Determine the (x, y) coordinate at the center of the cell enclosing the given text.  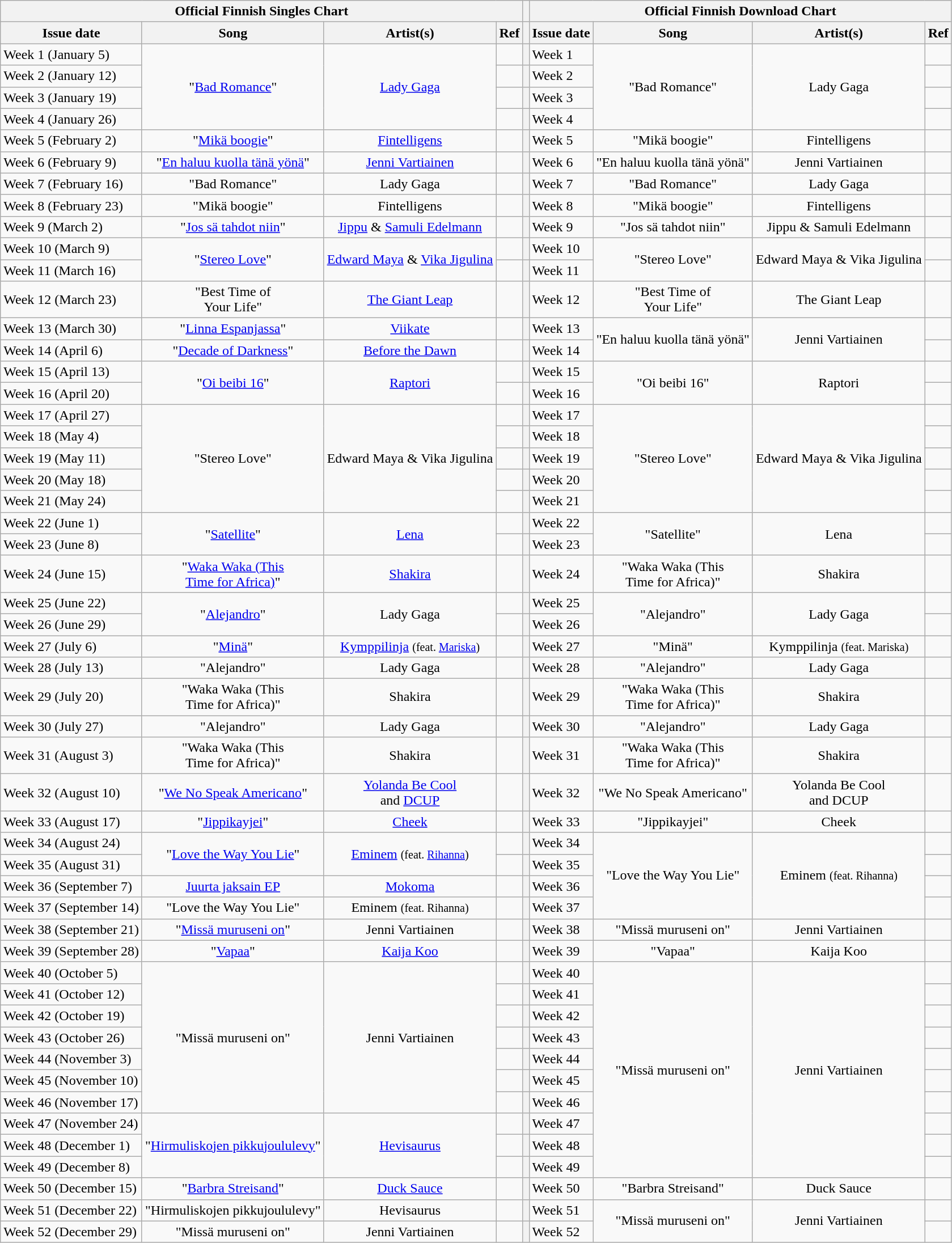
Week 47 (November 24) (71, 1124)
Week 14 (April 6) (71, 350)
Week 32 (August 10) (71, 793)
Week 36 (September 7) (71, 886)
Week 19 (561, 458)
Week 44 (November 3) (71, 1059)
Before the Dawn (410, 350)
Week 42 (October 19) (71, 1016)
Week 32 (561, 793)
Week 52 (561, 1232)
Week 40 (561, 973)
Week 2 (561, 76)
Week 34 (561, 843)
Week 36 (561, 886)
Week 35 (561, 865)
Week 35 (August 31) (71, 865)
Viikate (410, 329)
Week 48 (561, 1145)
Week 28 (561, 668)
Week 50 (561, 1189)
Week 4 (561, 119)
Week 21 (561, 501)
Week 17 (561, 415)
Week 43 (561, 1037)
Week 9 (March 2) (71, 227)
Week 19 (May 11) (71, 458)
Week 13 (March 30) (71, 329)
Week 26 (June 29) (71, 624)
Juurta jaksain EP (232, 886)
Week 33 (August 17) (71, 822)
Week 27 (561, 646)
Week 45 (November 10) (71, 1081)
Week 7 (February 16) (71, 184)
Week 37 (September 14) (71, 908)
Week 6 (February 9) (71, 162)
Week 17 (April 27) (71, 415)
Week 30 (561, 726)
Week 37 (561, 908)
Week 18 (May 4) (71, 437)
Week 23 (561, 544)
Week 28 (July 13) (71, 668)
Week 25 (June 22) (71, 603)
Week 49 (December 8) (71, 1167)
Week 45 (561, 1081)
Week 42 (561, 1016)
Week 34 (August 24) (71, 843)
Week 38 (561, 929)
Week 12 (March 23) (71, 299)
Week 2 (January 12) (71, 76)
Week 7 (561, 184)
Week 30 (July 27) (71, 726)
Week 29 (561, 697)
Week 22 (561, 523)
Week 12 (561, 299)
Week 38 (September 21) (71, 929)
Week 1 (561, 54)
"Linna Espanjassa" (232, 329)
Week 13 (561, 329)
Week 6 (561, 162)
Week 5 (561, 141)
Week 10 (March 9) (71, 248)
Official Finnish Download Chart (741, 11)
Week 51 (561, 1210)
Week 20 (561, 480)
Week 23 (June 8) (71, 544)
Week 4 (January 26) (71, 119)
Week 46 (November 17) (71, 1102)
Week 5 (February 2) (71, 141)
Week 39 (September 28) (71, 951)
Week 44 (561, 1059)
Week 52 (December 29) (71, 1232)
Week 10 (561, 248)
Week 31 (August 3) (71, 755)
Week 3 (561, 98)
Week 16 (561, 394)
Week 26 (561, 624)
Week 29 (July 20) (71, 697)
Week 31 (561, 755)
Week 8 (561, 205)
Official Finnish Singles Chart (262, 11)
Week 41 (October 12) (71, 994)
Week 49 (561, 1167)
Week 27 (July 6) (71, 646)
Week 48 (December 1) (71, 1145)
Week 11 (561, 270)
Week 11 (March 16) (71, 270)
Week 20 (May 18) (71, 480)
Week 22 (June 1) (71, 523)
Week 3 (January 19) (71, 98)
Week 24 (561, 574)
Week 14 (561, 350)
Week 25 (561, 603)
"Decade of Darkness" (232, 350)
Week 43 (October 26) (71, 1037)
Mokoma (410, 886)
Week 15 (561, 372)
Week 39 (561, 951)
Week 21 (May 24) (71, 501)
Week 40 (October 5) (71, 973)
Week 51 (December 22) (71, 1210)
Week 8 (February 23) (71, 205)
Week 24 (June 15) (71, 574)
Week 46 (561, 1102)
Week 15 (April 13) (71, 372)
Week 16 (April 20) (71, 394)
Week 1 (January 5) (71, 54)
Week 18 (561, 437)
Week 41 (561, 994)
Week 9 (561, 227)
Week 47 (561, 1124)
Week 33 (561, 822)
Week 50 (December 15) (71, 1189)
